Determine the [x, y] coordinate at the center of the cell enclosing the given text.  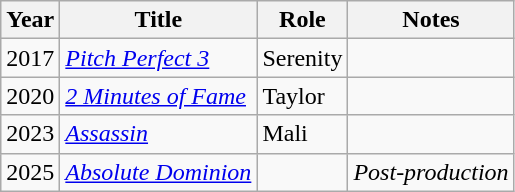
Assassin [158, 134]
Notes [431, 20]
2020 [30, 96]
Year [30, 20]
Absolute Dominion [158, 172]
Role [302, 20]
Mali [302, 134]
Taylor [302, 96]
2017 [30, 58]
2 Minutes of Fame [158, 96]
Serenity [302, 58]
Post-production [431, 172]
2023 [30, 134]
2025 [30, 172]
Title [158, 20]
Pitch Perfect 3 [158, 58]
